For the text-containing cell, return its midpoint in [X, Y] coordinate format. 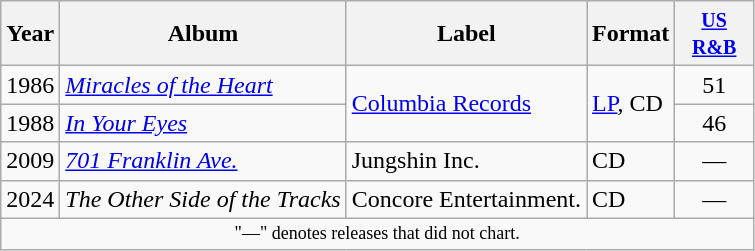
Label [466, 34]
The Other Side of the Tracks [203, 199]
US R&B [714, 34]
2024 [30, 199]
1988 [30, 123]
701 Franklin Ave. [203, 161]
51 [714, 85]
46 [714, 123]
Jungshin Inc. [466, 161]
"—" denotes releases that did not chart. [378, 234]
Album [203, 34]
2009 [30, 161]
Year [30, 34]
LP, CD [631, 104]
1986 [30, 85]
Miracles of the Heart [203, 85]
In Your Eyes [203, 123]
Concore Entertainment. [466, 199]
Format [631, 34]
Columbia Records [466, 104]
